Capture the cell that displays the provided text and extract its (x, y) central coordinate. 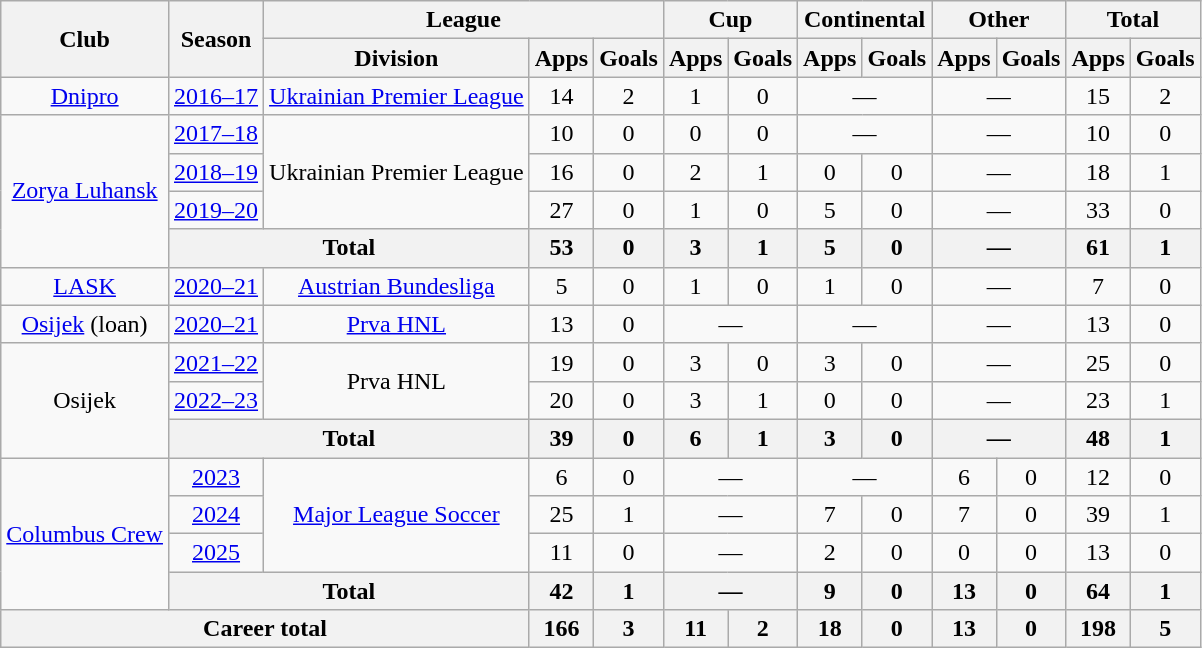
Career total (265, 629)
Columbus Crew (85, 534)
Continental (865, 20)
2021–22 (216, 362)
20 (561, 400)
16 (561, 172)
Dnipro (85, 96)
2016–17 (216, 96)
Major League Soccer (397, 515)
2025 (216, 553)
23 (1098, 400)
2023 (216, 477)
Club (85, 39)
Cup (730, 20)
2018–19 (216, 172)
Season (216, 39)
166 (561, 629)
Osijek (85, 400)
2017–18 (216, 134)
33 (1098, 210)
Zorya Luhansk (85, 191)
Austrian Bundesliga (397, 286)
2024 (216, 515)
14 (561, 96)
Division (397, 58)
42 (561, 591)
LASK (85, 286)
27 (561, 210)
League (464, 20)
12 (1098, 477)
9 (830, 591)
198 (1098, 629)
15 (1098, 96)
19 (561, 362)
48 (1098, 438)
2019–20 (216, 210)
61 (1098, 248)
Other (999, 20)
64 (1098, 591)
Osijek (loan) (85, 324)
53 (561, 248)
2022–23 (216, 400)
